Provide the [X, Y] coordinate of the cell's center where the given text is located.  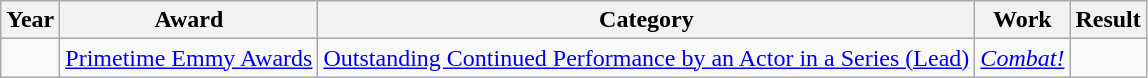
Work [1022, 20]
Year [30, 20]
Award [189, 20]
Result [1108, 20]
Combat! [1022, 58]
Primetime Emmy Awards [189, 58]
Category [646, 20]
Outstanding Continued Performance by an Actor in a Series (Lead) [646, 58]
